Search for the cell housing the specified text and yield its [x, y] center coordinate. 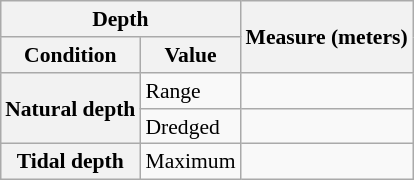
Dredged [190, 126]
Maximum [190, 162]
Depth [120, 19]
Tidal depth [70, 162]
Natural depth [70, 108]
Range [190, 91]
Value [190, 55]
Condition [70, 55]
Measure (meters) [327, 36]
